Return [x, y] of the center of cell containing provided text 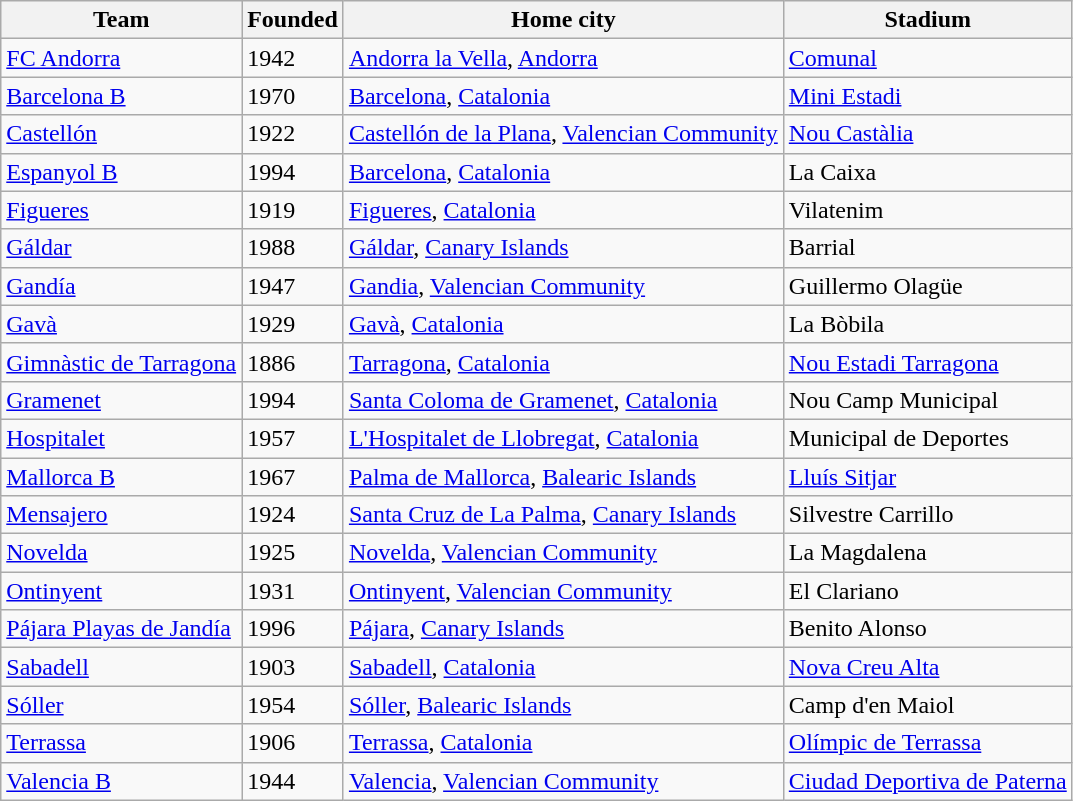
Silvestre Carrillo [928, 515]
1903 [293, 667]
Ontinyent, Valencian Community [563, 591]
Castellón de la Plana, Valencian Community [563, 134]
Figueres, Catalonia [563, 210]
Sóller, Balearic Islands [563, 705]
Santa Cruz de La Palma, Canary Islands [563, 515]
Comunal [928, 58]
Pájara, Canary Islands [563, 629]
Camp d'en Maiol [928, 705]
Palma de Mallorca, Balearic Islands [563, 477]
La Bòbila [928, 324]
Novelda, Valencian Community [563, 553]
Santa Coloma de Gramenet, Catalonia [563, 400]
Municipal de Deportes [928, 438]
1919 [293, 210]
Terrassa, Catalonia [563, 743]
1954 [293, 705]
Mallorca B [122, 477]
Nova Creu Alta [928, 667]
Stadium [928, 20]
1922 [293, 134]
Ciudad Deportiva de Paterna [928, 781]
Home city [563, 20]
Gandía [122, 286]
La Magdalena [928, 553]
1886 [293, 362]
Ontinyent [122, 591]
Pájara Playas de Jandía [122, 629]
Novelda [122, 553]
El Clariano [928, 591]
Sabadell [122, 667]
1906 [293, 743]
Gavà [122, 324]
Gáldar [122, 248]
Gandia, Valencian Community [563, 286]
1931 [293, 591]
Team [122, 20]
Lluís Sitjar [928, 477]
Olímpic de Terrassa [928, 743]
Nou Estadi Tarragona [928, 362]
Mensajero [122, 515]
Valencia, Valencian Community [563, 781]
Benito Alonso [928, 629]
1924 [293, 515]
FC Andorra [122, 58]
Hospitalet [122, 438]
Andorra la Vella, Andorra [563, 58]
1970 [293, 96]
1942 [293, 58]
Barcelona B [122, 96]
1967 [293, 477]
Gimnàstic de Tarragona [122, 362]
1988 [293, 248]
1925 [293, 553]
L'Hospitalet de Llobregat, Catalonia [563, 438]
Nou Castàlia [928, 134]
Gramenet [122, 400]
Barrial [928, 248]
Vilatenim [928, 210]
Espanyol B [122, 172]
Tarragona, Catalonia [563, 362]
Figueres [122, 210]
1944 [293, 781]
La Caixa [928, 172]
Castellón [122, 134]
Terrassa [122, 743]
Gavà, Catalonia [563, 324]
1957 [293, 438]
Sabadell, Catalonia [563, 667]
Founded [293, 20]
1929 [293, 324]
Sóller [122, 705]
Gáldar, Canary Islands [563, 248]
1996 [293, 629]
Mini Estadi [928, 96]
1947 [293, 286]
Nou Camp Municipal [928, 400]
Valencia B [122, 781]
Guillermo Olagüe [928, 286]
